Capture the cell that displays the provided text and extract its [x, y] central coordinate. 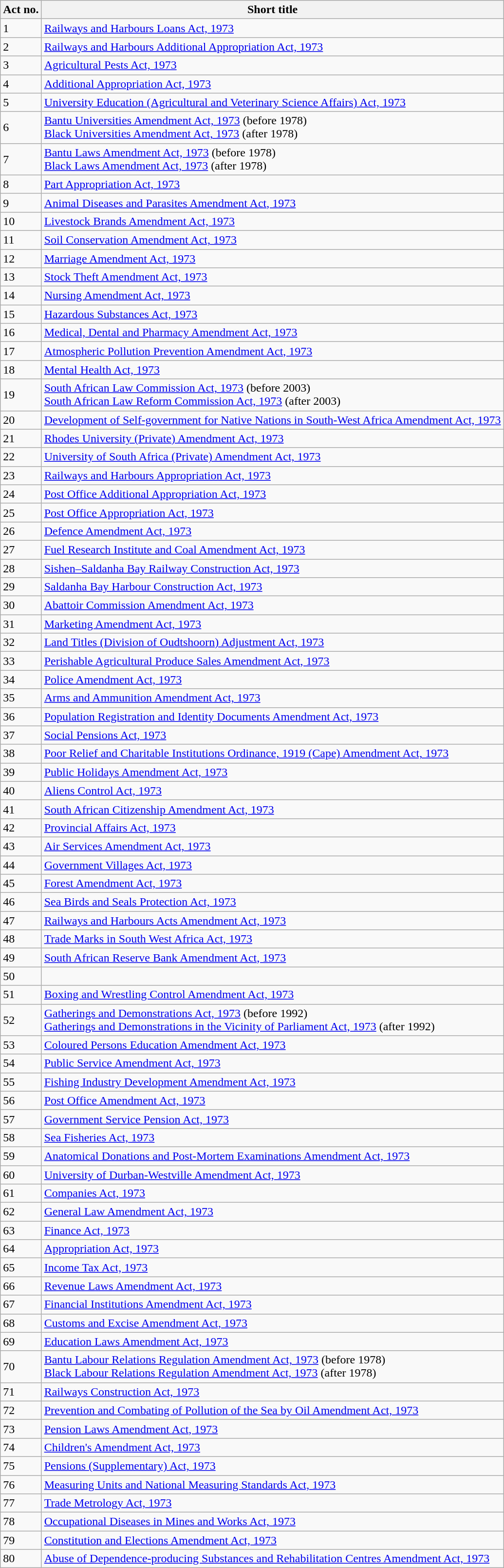
75 [21, 1466]
55 [21, 1082]
Post Office Amendment Act, 1973 [273, 1100]
23 [21, 475]
Sea Birds and Seals Protection Act, 1973 [273, 902]
35 [21, 698]
76 [21, 1484]
Revenue Laws Amendment Act, 1973 [273, 1286]
Post Office Additional Appropriation Act, 1973 [273, 494]
South African Reserve Bank Amendment Act, 1973 [273, 958]
Children's Amendment Act, 1973 [273, 1447]
72 [21, 1410]
50 [21, 976]
73 [21, 1429]
54 [21, 1063]
Bantu Laws Amendment Act, 1973 (before 1978) Black Laws Amendment Act, 1973 (after 1978) [273, 159]
5 [21, 102]
Pensions (Supplementary) Act, 1973 [273, 1466]
Railways and Harbours Loans Act, 1973 [273, 28]
Fishing Industry Development Amendment Act, 1973 [273, 1082]
70 [21, 1367]
29 [21, 587]
49 [21, 958]
71 [21, 1392]
32 [21, 642]
21 [21, 438]
Rhodes University (Private) Amendment Act, 1973 [273, 438]
66 [21, 1286]
30 [21, 605]
40 [21, 791]
41 [21, 809]
63 [21, 1230]
28 [21, 568]
Marketing Amendment Act, 1973 [273, 624]
18 [21, 370]
Fuel Research Institute and Coal Amendment Act, 1973 [273, 549]
44 [21, 865]
Part Appropriation Act, 1973 [273, 184]
Arms and Ammunition Amendment Act, 1973 [273, 698]
27 [21, 549]
65 [21, 1267]
Air Services Amendment Act, 1973 [273, 846]
74 [21, 1447]
67 [21, 1304]
Public Holidays Amendment Act, 1973 [273, 772]
Coloured Persons Education Amendment Act, 1973 [273, 1045]
Sea Fisheries Act, 1973 [273, 1137]
Medical, Dental and Pharmacy Amendment Act, 1973 [273, 333]
78 [21, 1522]
9 [21, 203]
69 [21, 1341]
University Education (Agricultural and Veterinary Science Affairs) Act, 1973 [273, 102]
Abattoir Commission Amendment Act, 1973 [273, 605]
Hazardous Substances Act, 1973 [273, 314]
Measuring Units and National Measuring Standards Act, 1973 [273, 1484]
7 [21, 159]
University of Durban-Westville Amendment Act, 1973 [273, 1174]
42 [21, 828]
Forest Amendment Act, 1973 [273, 884]
Bantu Labour Relations Regulation Amendment Act, 1973 (before 1978) Black Labour Relations Regulation Amendment Act, 1973 (after 1978) [273, 1367]
19 [21, 395]
58 [21, 1137]
Aliens Control Act, 1973 [273, 791]
Livestock Brands Amendment Act, 1973 [273, 221]
Population Registration and Identity Documents Amendment Act, 1973 [273, 717]
Railways and Harbours Additional Appropriation Act, 1973 [273, 47]
24 [21, 494]
Trade Marks in South West Africa Act, 1973 [273, 939]
Nursing Amendment Act, 1973 [273, 296]
3 [21, 65]
General Law Amendment Act, 1973 [273, 1212]
45 [21, 884]
17 [21, 351]
57 [21, 1119]
Marriage Amendment Act, 1973 [273, 259]
Prevention and Combating of Pollution of the Sea by Oil Amendment Act, 1973 [273, 1410]
25 [21, 512]
Social Pensions Act, 1973 [273, 735]
South African Citizenship Amendment Act, 1973 [273, 809]
33 [21, 661]
22 [21, 457]
Companies Act, 1973 [273, 1193]
Development of Self-government for Native Nations in South-West Africa Amendment Act, 1973 [273, 420]
62 [21, 1212]
Bantu Universities Amendment Act, 1973 (before 1978) Black Universities Amendment Act, 1973 (after 1978) [273, 128]
Animal Diseases and Parasites Amendment Act, 1973 [273, 203]
Defence Amendment Act, 1973 [273, 531]
South African Law Commission Act, 1973 (before 2003) South African Law Reform Commission Act, 1973 (after 2003) [273, 395]
Perishable Agricultural Produce Sales Amendment Act, 1973 [273, 661]
26 [21, 531]
51 [21, 995]
Railways Construction Act, 1973 [273, 1392]
University of South Africa (Private) Amendment Act, 1973 [273, 457]
36 [21, 717]
Income Tax Act, 1973 [273, 1267]
Financial Institutions Amendment Act, 1973 [273, 1304]
14 [21, 296]
Railways and Harbours Appropriation Act, 1973 [273, 475]
Provincial Affairs Act, 1973 [273, 828]
59 [21, 1156]
Short title [273, 10]
52 [21, 1020]
53 [21, 1045]
Agricultural Pests Act, 1973 [273, 65]
Poor Relief and Charitable Institutions Ordinance, 1919 (Cape) Amendment Act, 1973 [273, 754]
80 [21, 1559]
37 [21, 735]
34 [21, 680]
Pension Laws Amendment Act, 1973 [273, 1429]
10 [21, 221]
60 [21, 1174]
Anatomical Donations and Post-Mortem Examinations Amendment Act, 1973 [273, 1156]
Saldanha Bay Harbour Construction Act, 1973 [273, 587]
77 [21, 1503]
Trade Metrology Act, 1973 [273, 1503]
2 [21, 47]
Police Amendment Act, 1973 [273, 680]
Appropriation Act, 1973 [273, 1249]
Education Laws Amendment Act, 1973 [273, 1341]
64 [21, 1249]
20 [21, 420]
31 [21, 624]
16 [21, 333]
46 [21, 902]
1 [21, 28]
79 [21, 1540]
Government Villages Act, 1973 [273, 865]
Railways and Harbours Acts Amendment Act, 1973 [273, 921]
43 [21, 846]
39 [21, 772]
6 [21, 128]
Stock Theft Amendment Act, 1973 [273, 277]
Act no. [21, 10]
Post Office Appropriation Act, 1973 [273, 512]
Mental Health Act, 1973 [273, 370]
13 [21, 277]
Land Titles (Division of Oudtshoorn) Adjustment Act, 1973 [273, 642]
11 [21, 240]
Boxing and Wrestling Control Amendment Act, 1973 [273, 995]
15 [21, 314]
38 [21, 754]
Soil Conservation Amendment Act, 1973 [273, 240]
56 [21, 1100]
8 [21, 184]
Sishen–Saldanha Bay Railway Construction Act, 1973 [273, 568]
Finance Act, 1973 [273, 1230]
68 [21, 1323]
Atmospheric Pollution Prevention Amendment Act, 1973 [273, 351]
Public Service Amendment Act, 1973 [273, 1063]
47 [21, 921]
61 [21, 1193]
Additional Appropriation Act, 1973 [273, 84]
Abuse of Dependence-producing Substances and Rehabilitation Centres Amendment Act, 1973 [273, 1559]
Constitution and Elections Amendment Act, 1973 [273, 1540]
12 [21, 259]
Customs and Excise Amendment Act, 1973 [273, 1323]
Gatherings and Demonstrations Act, 1973 (before 1992) Gatherings and Demonstrations in the Vicinity of Parliament Act, 1973 (after 1992) [273, 1020]
Occupational Diseases in Mines and Works Act, 1973 [273, 1522]
4 [21, 84]
Government Service Pension Act, 1973 [273, 1119]
48 [21, 939]
